Capture the cell that displays the provided text and extract its (X, Y) central coordinate. 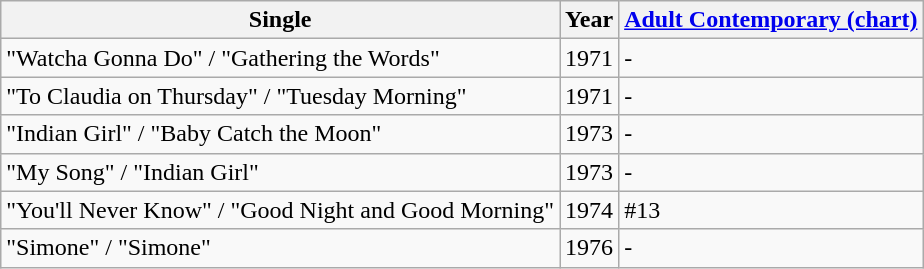
Adult Contemporary (chart) (771, 20)
1976 (590, 248)
"To Claudia on Thursday" / "Tuesday Morning" (280, 96)
#13 (771, 210)
"Indian Girl" / "Baby Catch the Moon" (280, 134)
"Simone" / "Simone" (280, 248)
"My Song" / "Indian Girl" (280, 172)
Single (280, 20)
1974 (590, 210)
"You'll Never Know" / "Good Night and Good Morning" (280, 210)
"Watcha Gonna Do" / "Gathering the Words" (280, 58)
Year (590, 20)
